Scan for the cell matching the given text and deliver its (x, y) coordinate at center. 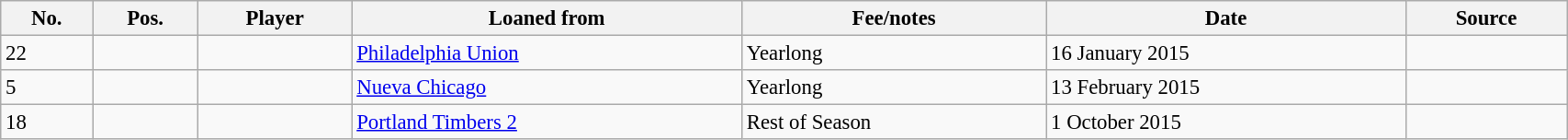
5 (47, 87)
13 February 2015 (1226, 87)
18 (47, 122)
Rest of Season (893, 122)
Portland Timbers 2 (547, 122)
No. (47, 18)
Nueva Chicago (547, 87)
22 (47, 53)
Loaned from (547, 18)
Player (275, 18)
Source (1486, 18)
Pos. (145, 18)
Date (1226, 18)
Philadelphia Union (547, 53)
16 January 2015 (1226, 53)
1 October 2015 (1226, 122)
Fee/notes (893, 18)
